Provide the [x, y] coordinate of the cell's center where the given text is located.  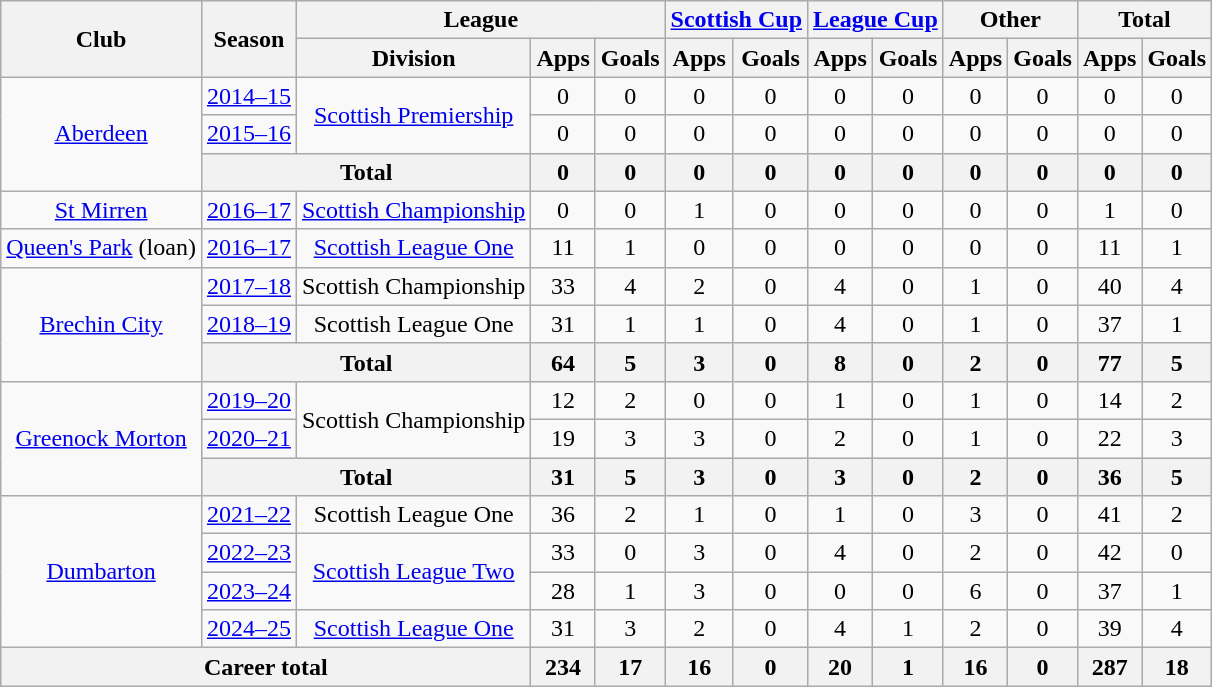
Scottish League Two [413, 572]
12 [563, 400]
8 [840, 362]
St Mirren [102, 210]
2017–18 [248, 286]
6 [975, 591]
Dumbarton [102, 572]
Scottish Premiership [413, 115]
Season [248, 39]
Aberdeen [102, 134]
2015–16 [248, 134]
Division [413, 58]
Greenock Morton [102, 438]
2024–25 [248, 629]
2019–20 [248, 400]
234 [563, 667]
20 [840, 667]
77 [1109, 362]
18 [1177, 667]
Scottish Cup [736, 20]
40 [1109, 286]
42 [1109, 553]
287 [1109, 667]
2014–15 [248, 96]
Queen's Park (loan) [102, 248]
League [480, 20]
22 [1109, 438]
2020–21 [248, 438]
19 [563, 438]
Club [102, 39]
2023–24 [248, 591]
Career total [266, 667]
28 [563, 591]
41 [1109, 515]
League Cup [876, 20]
Brechin City [102, 324]
64 [563, 362]
Other [1010, 20]
14 [1109, 400]
2022–23 [248, 553]
2021–22 [248, 515]
39 [1109, 629]
2018–19 [248, 324]
17 [630, 667]
